Detect which cell encompasses the target text, then output its [x, y] center coordinate. 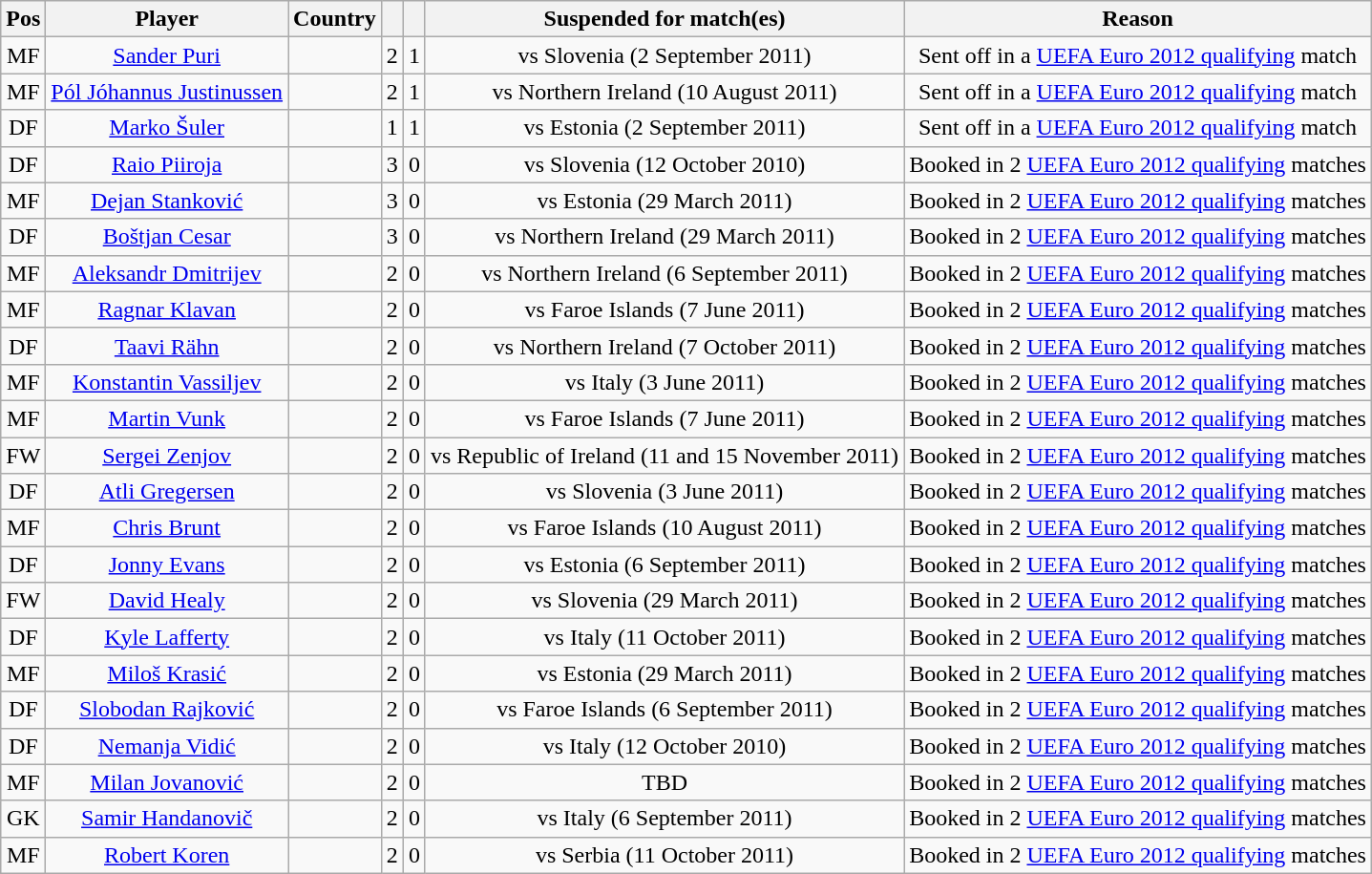
Taavi Rähn [167, 346]
Samir Handanovič [167, 819]
vs Estonia (2 September 2011) [665, 128]
Aleksandr Dmitrijev [167, 273]
Konstantin Vassiljev [167, 382]
Marko Šuler [167, 128]
Robert Koren [167, 855]
Martin Vunk [167, 418]
vs Italy (3 June 2011) [665, 382]
TBD [665, 782]
vs Italy (12 October 2010) [665, 746]
Atli Gregersen [167, 492]
Suspended for match(es) [665, 19]
vs Faroe Islands (6 September 2011) [665, 710]
vs Slovenia (29 March 2011) [665, 601]
vs Republic of Ireland (11 and 15 November 2011) [665, 456]
vs Slovenia (3 June 2011) [665, 492]
Pos [23, 19]
Sergei Zenjov [167, 456]
vs Northern Ireland (29 March 2011) [665, 237]
Sander Puri [167, 55]
vs Italy (11 October 2011) [665, 637]
Nemanja Vidić [167, 746]
Jonny Evans [167, 565]
Pól Jóhannus Justinussen [167, 92]
Kyle Lafferty [167, 637]
Milan Jovanović [167, 782]
Miloš Krasić [167, 673]
GK [23, 819]
Country [335, 19]
Chris Brunt [167, 528]
vs Northern Ireland (10 August 2011) [665, 92]
David Healy [167, 601]
Player [167, 19]
vs Slovenia (2 September 2011) [665, 55]
Slobodan Rajković [167, 710]
vs Faroe Islands (10 August 2011) [665, 528]
Reason [1138, 19]
Raio Piiroja [167, 164]
vs Northern Ireland (6 September 2011) [665, 273]
Boštjan Cesar [167, 237]
Dejan Stanković [167, 201]
Ragnar Klavan [167, 309]
vs Italy (6 September 2011) [665, 819]
vs Estonia (6 September 2011) [665, 565]
vs Serbia (11 October 2011) [665, 855]
vs Northern Ireland (7 October 2011) [665, 346]
vs Slovenia (12 October 2010) [665, 164]
